Return the (x, y) coordinate for the center point of the cell that contains the specified text.  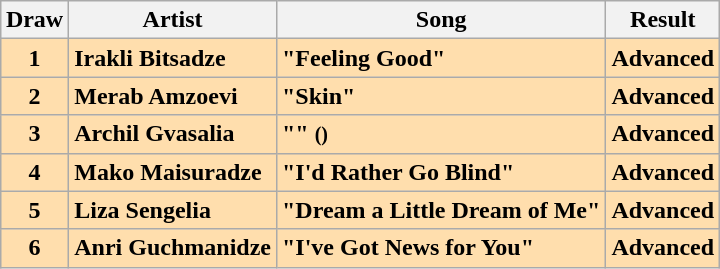
"Feeling Good" (440, 58)
Result (663, 20)
"I'd Rather Go Blind" (440, 172)
3 (34, 134)
Artist (173, 20)
Draw (34, 20)
"Skin" (440, 96)
"Dream a Little Dream of Me" (440, 210)
4 (34, 172)
5 (34, 210)
Song (440, 20)
2 (34, 96)
1 (34, 58)
"I've Got News for You" (440, 248)
Anri Guchmanidze (173, 248)
6 (34, 248)
"" () (440, 134)
Liza Sengelia (173, 210)
Irakli Bitsadze (173, 58)
Mako Maisuradze (173, 172)
Merab Amzoevi (173, 96)
Archil Gvasalia (173, 134)
